Determine the [X, Y] coordinate at the center of the cell enclosing the given text.  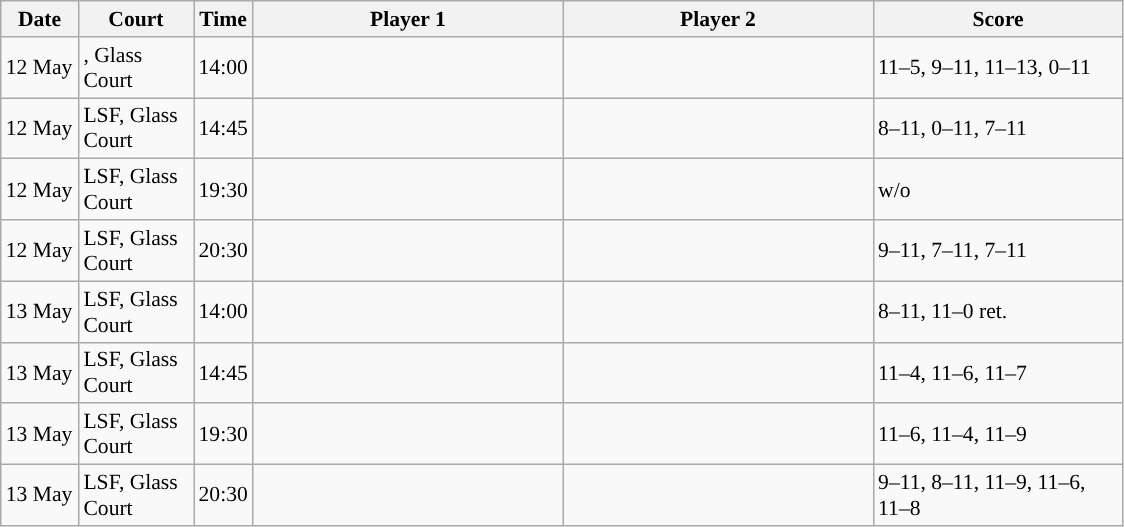
Time [224, 19]
11–5, 9–11, 11–13, 0–11 [998, 68]
Date [40, 19]
Player 2 [718, 19]
9–11, 7–11, 7–11 [998, 250]
Player 1 [408, 19]
Score [998, 19]
w/o [998, 190]
8–11, 11–0 ret. [998, 312]
9–11, 8–11, 11–9, 11–6, 11–8 [998, 496]
11–4, 11–6, 11–7 [998, 372]
11–6, 11–4, 11–9 [998, 434]
, Glass Court [136, 68]
8–11, 0–11, 7–11 [998, 128]
Court [136, 19]
